Determine the (x, y) coordinate at the center of the cell enclosing the given text.  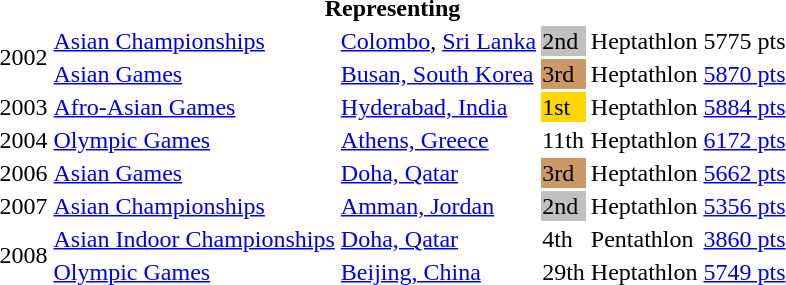
Pentathlon (644, 239)
Athens, Greece (438, 140)
1st (564, 107)
Amman, Jordan (438, 206)
Asian Indoor Championships (194, 239)
4th (564, 239)
Hyderabad, India (438, 107)
Busan, South Korea (438, 74)
Olympic Games (194, 140)
11th (564, 140)
Afro-Asian Games (194, 107)
Colombo, Sri Lanka (438, 41)
